For the text-containing cell, return its midpoint in [x, y] coordinate format. 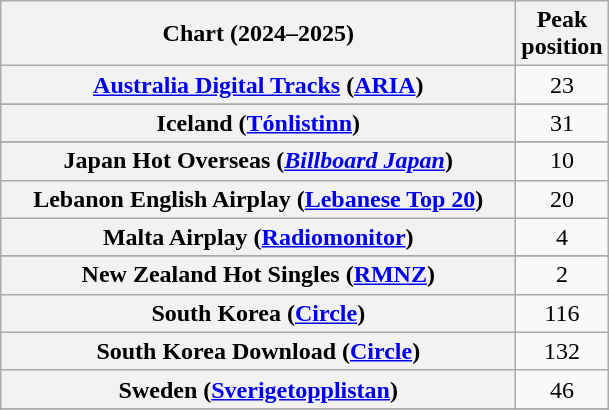
Iceland (Tónlistinn) [258, 123]
2 [562, 275]
Malta Airplay (Radiomonitor) [258, 237]
Chart (2024–2025) [258, 34]
10 [562, 161]
Australia Digital Tracks (ARIA) [258, 85]
Sweden (Sverigetopplistan) [258, 389]
23 [562, 85]
4 [562, 237]
46 [562, 389]
Lebanon English Airplay (Lebanese Top 20) [258, 199]
116 [562, 313]
Japan Hot Overseas (Billboard Japan) [258, 161]
South Korea (Circle) [258, 313]
132 [562, 351]
20 [562, 199]
New Zealand Hot Singles (RMNZ) [258, 275]
Peakposition [562, 34]
31 [562, 123]
South Korea Download (Circle) [258, 351]
